Find where the given text appears and provide that cell's center as (X, Y) coordinate. 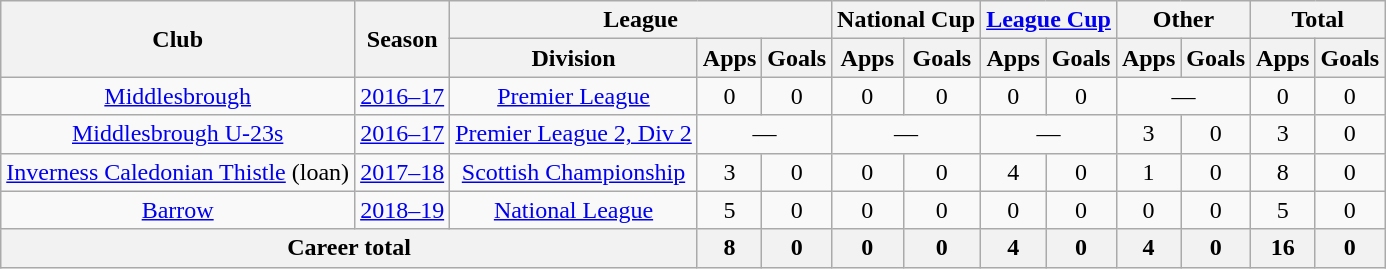
2017–18 (402, 172)
League Cup (1049, 20)
Premier League (574, 96)
Career total (350, 248)
Scottish Championship (574, 172)
Inverness Caledonian Thistle (loan) (178, 172)
League (641, 20)
Season (402, 39)
Total (1318, 20)
Premier League 2, Div 2 (574, 134)
National Cup (906, 20)
16 (1283, 248)
2018–19 (402, 210)
Other (1183, 20)
Barrow (178, 210)
National League (574, 210)
Middlesbrough (178, 96)
Division (574, 58)
Club (178, 39)
Middlesbrough U-23s (178, 134)
1 (1148, 172)
